For the text-containing cell, return its midpoint in (x, y) coordinate format. 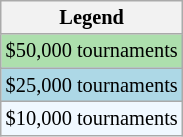
Legend (92, 17)
$10,000 tournaments (92, 118)
$50,000 tournaments (92, 51)
$25,000 tournaments (92, 85)
